Return [x, y] of the center of cell containing provided text 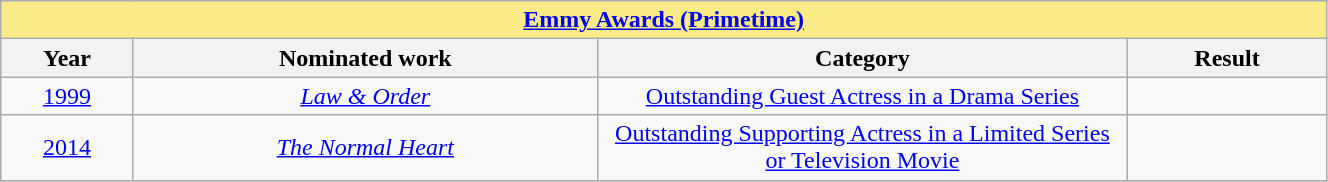
Law & Order [365, 96]
1999 [68, 96]
2014 [68, 148]
The Normal Heart [365, 148]
Outstanding Guest Actress in a Drama Series [862, 96]
Nominated work [365, 58]
Result [1228, 58]
Emmy Awards (Primetime) [664, 20]
Year [68, 58]
Category [862, 58]
Outstanding Supporting Actress in a Limited Series or Television Movie [862, 148]
